Detect which cell encompasses the target text, then output its [X, Y] center coordinate. 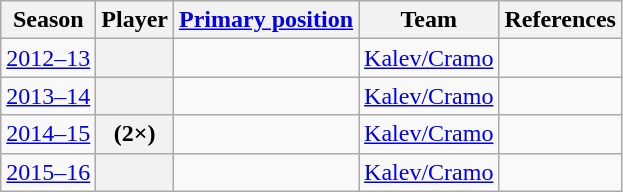
References [560, 20]
Primary position [266, 20]
(2×) [135, 134]
Season [48, 20]
2014–15 [48, 134]
2015–16 [48, 172]
Player [135, 20]
Team [429, 20]
2013–14 [48, 96]
2012–13 [48, 58]
